Output the [X, Y] coordinate of the center of the cell containing the given text.  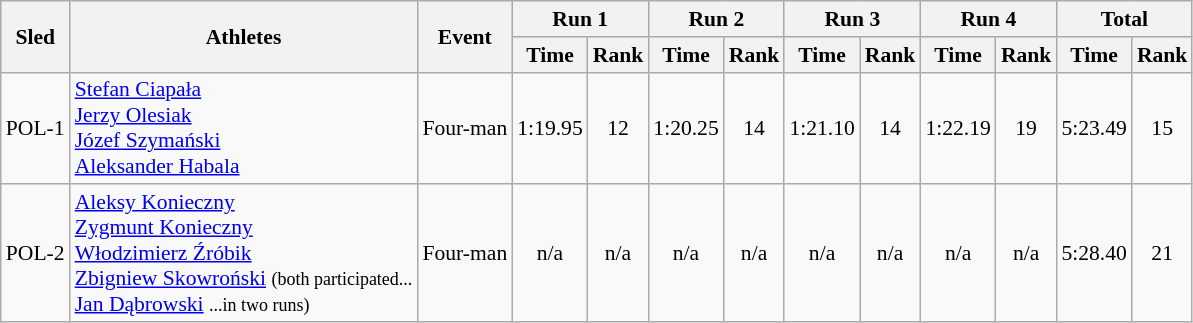
Event [464, 36]
5:23.49 [1094, 128]
Run 3 [852, 19]
12 [618, 128]
19 [1026, 128]
21 [1162, 254]
Aleksy KoniecznyZygmunt KoniecznyWłodzimierz ŹróbikZbigniew Skowroński (both participated...Jan Dąbrowski ...in two runs) [244, 254]
Athletes [244, 36]
15 [1162, 128]
Run 1 [580, 19]
Stefan CiapałaJerzy OlesiakJózef SzymańskiAleksander Habala [244, 128]
POL-1 [36, 128]
Run 4 [988, 19]
5:28.40 [1094, 254]
1:19.95 [550, 128]
Run 2 [716, 19]
1:21.10 [822, 128]
Total [1124, 19]
1:20.25 [686, 128]
1:22.19 [958, 128]
Sled [36, 36]
POL-2 [36, 254]
